From the cell containing the given text, extract its center point as (x, y) coordinate. 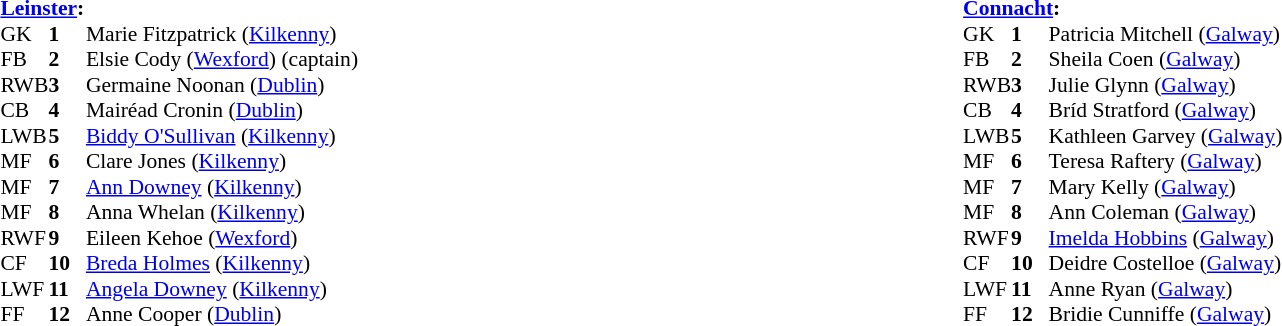
Elsie Cody (Wexford) (captain) (222, 59)
Mairéad Cronin (Dublin) (222, 111)
Angela Downey (Kilkenny) (222, 289)
Ann Downey (Kilkenny) (222, 187)
Anna Whelan (Kilkenny) (222, 213)
Biddy O'Sullivan (Kilkenny) (222, 136)
Clare Jones (Kilkenny) (222, 161)
Germaine Noonan (Dublin) (222, 85)
Eileen Kehoe (Wexford) (222, 238)
Breda Holmes (Kilkenny) (222, 263)
Marie Fitzpatrick (Kilkenny) (222, 34)
